From the cell containing the given text, extract its center point as [x, y] coordinate. 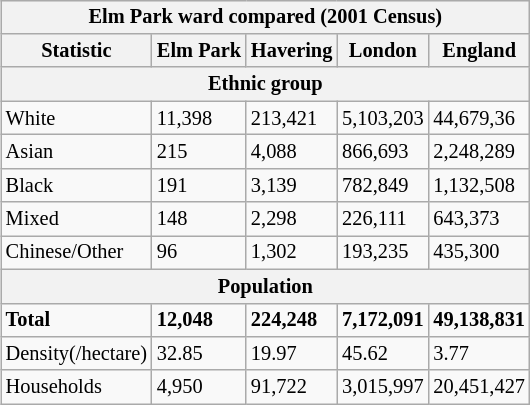
Elm Park [199, 51]
2,298 [292, 219]
Black [76, 185]
193,235 [382, 253]
11,398 [199, 118]
3.77 [478, 354]
Statistic [76, 51]
45.62 [382, 354]
435,300 [478, 253]
49,138,831 [478, 320]
Total [76, 320]
12,048 [199, 320]
643,373 [478, 219]
Elm Park ward compared (2001 Census) [266, 17]
7,172,091 [382, 320]
4,088 [292, 152]
England [478, 51]
Density(/hectare) [76, 354]
226,111 [382, 219]
1,132,508 [478, 185]
866,693 [382, 152]
Chinese/Other [76, 253]
44,679,36 [478, 118]
Population [266, 286]
91,722 [292, 387]
3,139 [292, 185]
2,248,289 [478, 152]
224,248 [292, 320]
Asian [76, 152]
5,103,203 [382, 118]
215 [199, 152]
782,849 [382, 185]
1,302 [292, 253]
Households [76, 387]
213,421 [292, 118]
Mixed [76, 219]
191 [199, 185]
3,015,997 [382, 387]
Havering [292, 51]
White [76, 118]
4,950 [199, 387]
Ethnic group [266, 84]
19.97 [292, 354]
London [382, 51]
148 [199, 219]
20,451,427 [478, 387]
32.85 [199, 354]
96 [199, 253]
